Provide the (X, Y) coordinate of the cell's center where the given text is located.  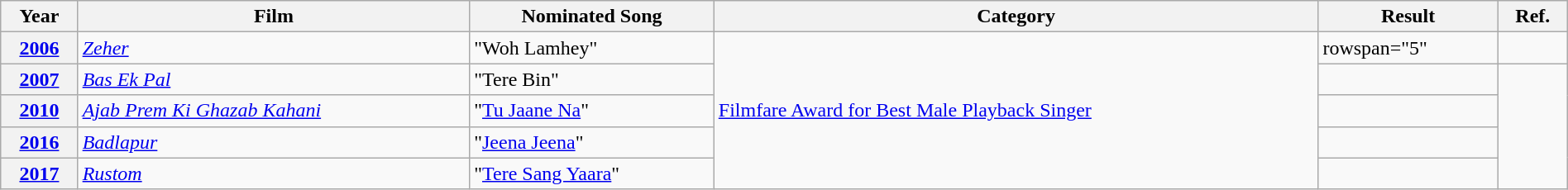
2007 (40, 79)
2016 (40, 142)
Year (40, 17)
"Tere Bin" (592, 79)
Badlapur (274, 142)
rowspan="5" (1408, 48)
Film (274, 17)
Nominated Song (592, 17)
Filmfare Award for Best Male Playback Singer (1016, 111)
Category (1016, 17)
"Woh Lamhey" (592, 48)
Ajab Prem Ki Ghazab Kahani (274, 111)
Bas Ek Pal (274, 79)
"Tere Sang Yaara" (592, 173)
"Jeena Jeena" (592, 142)
Ref. (1532, 17)
Rustom (274, 173)
"Tu Jaane Na" (592, 111)
Result (1408, 17)
2006 (40, 48)
2017 (40, 173)
Zeher (274, 48)
2010 (40, 111)
